Return the [x, y] coordinate for the center point of the cell that contains the specified text.  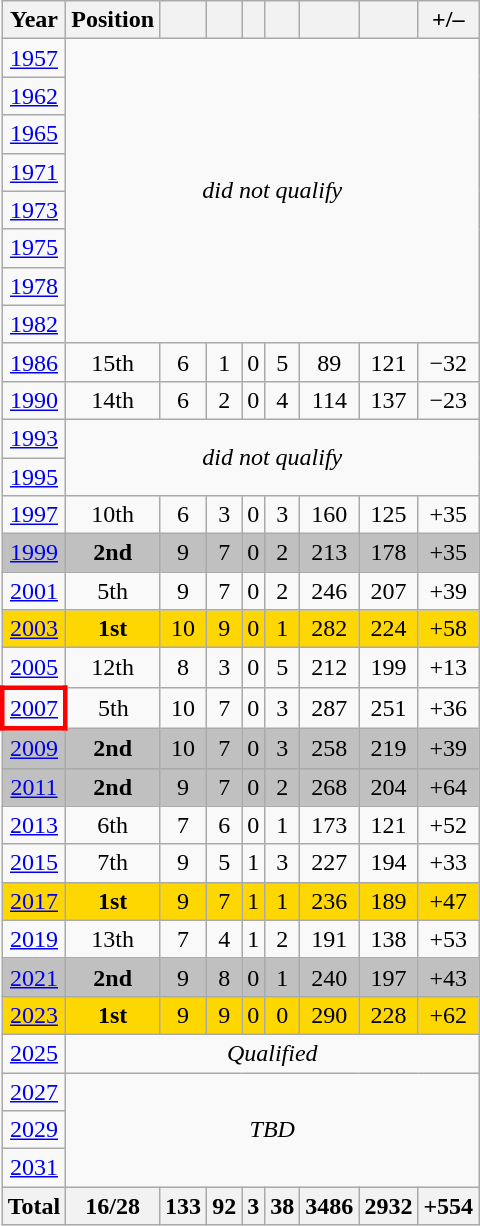
2031 [34, 1168]
2007 [34, 708]
1957 [34, 58]
TBD [272, 1129]
2011 [34, 787]
191 [330, 939]
290 [330, 1015]
125 [388, 515]
92 [224, 1206]
+62 [448, 1015]
7th [113, 863]
204 [388, 787]
+13 [448, 668]
236 [330, 901]
1990 [34, 400]
258 [330, 748]
1978 [34, 286]
1982 [34, 324]
89 [330, 362]
189 [388, 901]
2019 [34, 939]
10th [113, 515]
3486 [330, 1206]
114 [330, 400]
1973 [34, 210]
2023 [34, 1015]
2017 [34, 901]
+36 [448, 708]
14th [113, 400]
227 [330, 863]
1986 [34, 362]
1971 [34, 172]
Position [113, 20]
287 [330, 708]
2001 [34, 591]
15th [113, 362]
1999 [34, 553]
+64 [448, 787]
1993 [34, 438]
1995 [34, 477]
282 [330, 629]
2029 [34, 1130]
251 [388, 708]
207 [388, 591]
224 [388, 629]
268 [330, 787]
6th [113, 825]
+43 [448, 977]
Year [34, 20]
2025 [34, 1053]
+554 [448, 1206]
Qualified [272, 1053]
38 [282, 1206]
212 [330, 668]
2015 [34, 863]
2005 [34, 668]
138 [388, 939]
+52 [448, 825]
173 [330, 825]
2021 [34, 977]
160 [330, 515]
+/– [448, 20]
2932 [388, 1206]
219 [388, 748]
2013 [34, 825]
199 [388, 668]
133 [184, 1206]
+58 [448, 629]
−32 [448, 362]
2003 [34, 629]
228 [388, 1015]
+47 [448, 901]
194 [388, 863]
1975 [34, 248]
+33 [448, 863]
2009 [34, 748]
1965 [34, 134]
137 [388, 400]
178 [388, 553]
197 [388, 977]
240 [330, 977]
+53 [448, 939]
1997 [34, 515]
16/28 [113, 1206]
213 [330, 553]
246 [330, 591]
Total [34, 1206]
1962 [34, 96]
13th [113, 939]
−23 [448, 400]
2027 [34, 1091]
12th [113, 668]
